From the cell containing the given text, extract its center point as [x, y] coordinate. 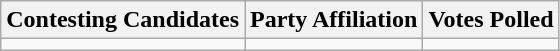
Votes Polled [491, 20]
Party Affiliation [334, 20]
Contesting Candidates [123, 20]
